Provide the [x, y] coordinate of the cell's center where the given text is located.  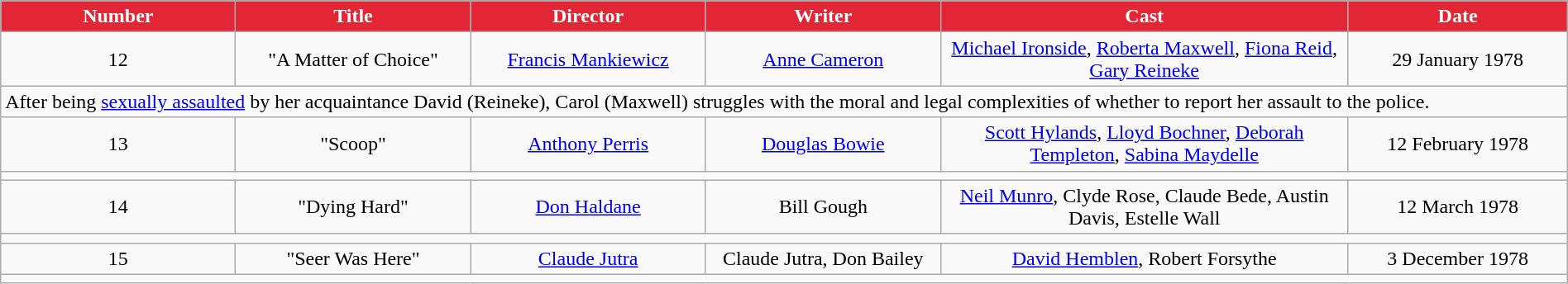
14 [118, 206]
"Scoop" [353, 144]
Neil Munro, Clyde Rose, Claude Bede, Austin Davis, Estelle Wall [1145, 206]
12 [118, 59]
Director [588, 17]
Scott Hylands, Lloyd Bochner, Deborah Templeton, Sabina Maydelle [1145, 144]
Writer [823, 17]
Don Haldane [588, 206]
15 [118, 258]
Anthony Perris [588, 144]
12 February 1978 [1457, 144]
David Hemblen, Robert Forsythe [1145, 258]
Title [353, 17]
Claude Jutra, Don Bailey [823, 258]
12 March 1978 [1457, 206]
Michael Ironside, Roberta Maxwell, Fiona Reid, Gary Reineke [1145, 59]
Number [118, 17]
Anne Cameron [823, 59]
Francis Mankiewicz [588, 59]
3 December 1978 [1457, 258]
Bill Gough [823, 206]
Claude Jutra [588, 258]
Cast [1145, 17]
"A Matter of Choice" [353, 59]
"Dying Hard" [353, 206]
Date [1457, 17]
"Seer Was Here" [353, 258]
13 [118, 144]
Douglas Bowie [823, 144]
29 January 1978 [1457, 59]
